Return [x, y] of the center of cell containing provided text 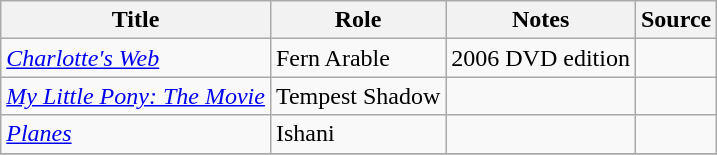
Title [136, 20]
My Little Pony: The Movie [136, 96]
Charlotte's Web [136, 58]
Tempest Shadow [358, 96]
2006 DVD edition [541, 58]
Notes [541, 20]
Planes [136, 134]
Source [676, 20]
Fern Arable [358, 58]
Role [358, 20]
Ishani [358, 134]
